From the cell containing the given text, extract its center point as (x, y) coordinate. 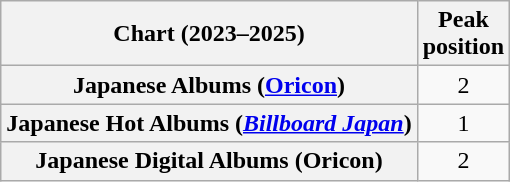
1 (463, 123)
Japanese Albums (Oricon) (209, 85)
Peakposition (463, 34)
Japanese Digital Albums (Oricon) (209, 161)
Japanese Hot Albums (Billboard Japan) (209, 123)
Chart (2023–2025) (209, 34)
